Detect which cell encompasses the target text, then output its (x, y) center coordinate. 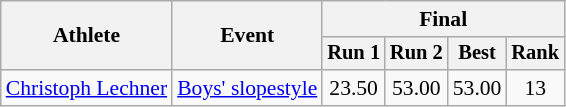
Run 1 (354, 54)
Boys' slopestyle (247, 88)
Christoph Lechner (86, 88)
Event (247, 36)
13 (535, 88)
Athlete (86, 36)
Best (478, 54)
Final (443, 19)
23.50 (354, 88)
Rank (535, 54)
Run 2 (416, 54)
